Extract the [X, Y] coordinate from the center of the cell holding the provided text.  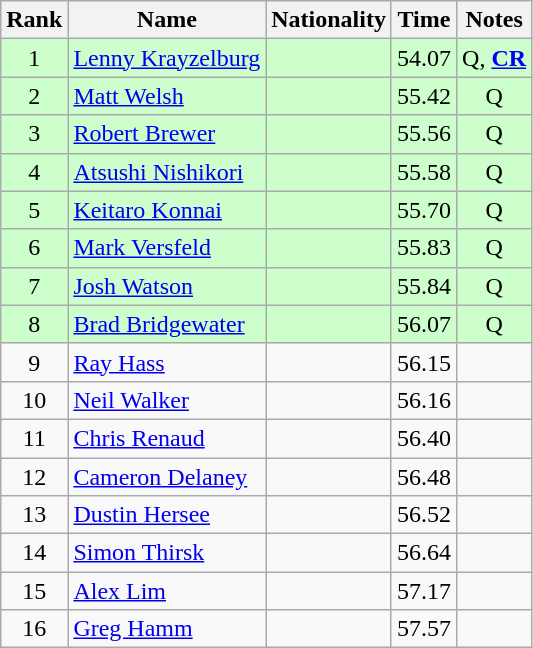
1 [34, 58]
16 [34, 629]
55.56 [424, 134]
Q, CR [494, 58]
55.70 [424, 210]
Notes [494, 20]
15 [34, 591]
11 [34, 438]
Josh Watson [167, 286]
56.52 [424, 515]
Ray Hass [167, 362]
Mark Versfeld [167, 248]
54.07 [424, 58]
57.17 [424, 591]
57.57 [424, 629]
55.42 [424, 96]
Robert Brewer [167, 134]
13 [34, 515]
56.15 [424, 362]
Rank [34, 20]
Name [167, 20]
3 [34, 134]
55.58 [424, 172]
12 [34, 477]
55.84 [424, 286]
Brad Bridgewater [167, 324]
56.48 [424, 477]
Cameron Delaney [167, 477]
2 [34, 96]
8 [34, 324]
6 [34, 248]
Atsushi Nishikori [167, 172]
Lenny Krayzelburg [167, 58]
9 [34, 362]
56.07 [424, 324]
Time [424, 20]
Matt Welsh [167, 96]
Alex Lim [167, 591]
5 [34, 210]
56.40 [424, 438]
Chris Renaud [167, 438]
Neil Walker [167, 400]
56.16 [424, 400]
56.64 [424, 553]
Simon Thirsk [167, 553]
7 [34, 286]
14 [34, 553]
Keitaro Konnai [167, 210]
10 [34, 400]
Nationality [329, 20]
55.83 [424, 248]
Dustin Hersee [167, 515]
4 [34, 172]
Greg Hamm [167, 629]
